Pinpoint the cell where the given text exists, returning its [x, y] midpoint coordinate. 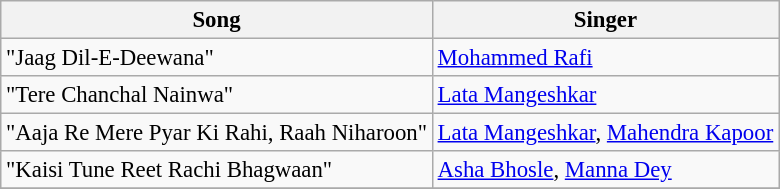
"Kaisi Tune Reet Rachi Bhagwaan" [217, 170]
"Jaag Dil-E-Deewana" [217, 58]
Lata Mangeshkar, Mahendra Kapoor [605, 133]
"Tere Chanchal Nainwa" [217, 95]
Mohammed Rafi [605, 58]
Singer [605, 20]
Lata Mangeshkar [605, 95]
Song [217, 20]
Asha Bhosle, Manna Dey [605, 170]
"Aaja Re Mere Pyar Ki Rahi, Raah Niharoon" [217, 133]
